Capture the cell that displays the provided text and extract its [x, y] central coordinate. 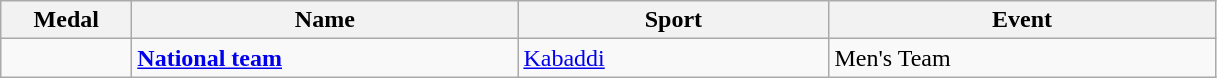
Event [1022, 20]
Name [325, 20]
Sport [674, 20]
Men's Team [1022, 58]
Medal [66, 20]
National team [325, 58]
Kabaddi [674, 58]
